Locate the cell with the specified text and output its [X, Y] center coordinate. 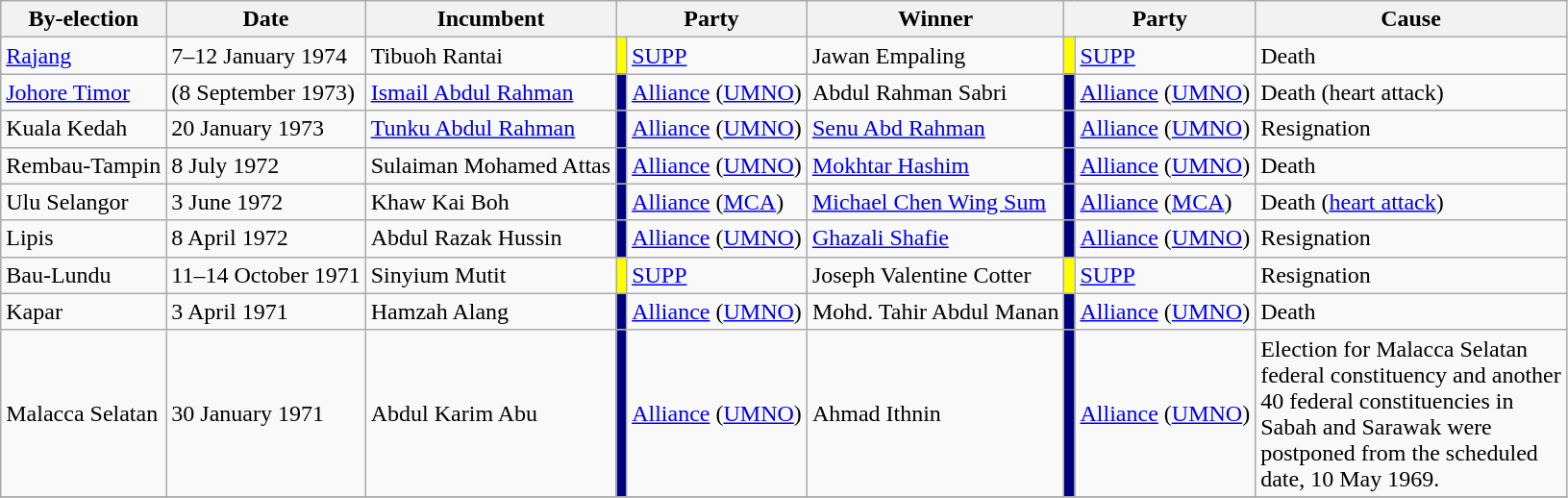
Rajang [84, 56]
Malacca Selatan [84, 413]
Ismail Abdul Rahman [490, 92]
Tunku Abdul Rahman [490, 129]
Kuala Kedah [84, 129]
Sulaiman Mohamed Attas [490, 165]
Ulu Selangor [84, 202]
Abdul Razak Hussin [490, 238]
Hamzah Alang [490, 311]
3 April 1971 [265, 311]
8 April 1972 [265, 238]
Jawan Empaling [935, 56]
3 June 1972 [265, 202]
Tibuoh Rantai [490, 56]
Michael Chen Wing Sum [935, 202]
Johore Timor [84, 92]
7–12 January 1974 [265, 56]
Sinyium Mutit [490, 275]
Winner [935, 19]
Abdul Karim Abu [490, 413]
Incumbent [490, 19]
Joseph Valentine Cotter [935, 275]
Abdul Rahman Sabri [935, 92]
Date [265, 19]
By-election [84, 19]
Lipis [84, 238]
Ahmad Ithnin [935, 413]
Bau-Lundu [84, 275]
(8 September 1973) [265, 92]
20 January 1973 [265, 129]
Rembau-Tampin [84, 165]
Mohd. Tahir Abdul Manan [935, 311]
8 July 1972 [265, 165]
11–14 October 1971 [265, 275]
Khaw Kai Boh [490, 202]
30 January 1971 [265, 413]
Kapar [84, 311]
Mokhtar Hashim [935, 165]
Senu Abd Rahman [935, 129]
Cause [1411, 19]
Ghazali Shafie [935, 238]
